Capture the cell that displays the provided text and extract its [x, y] central coordinate. 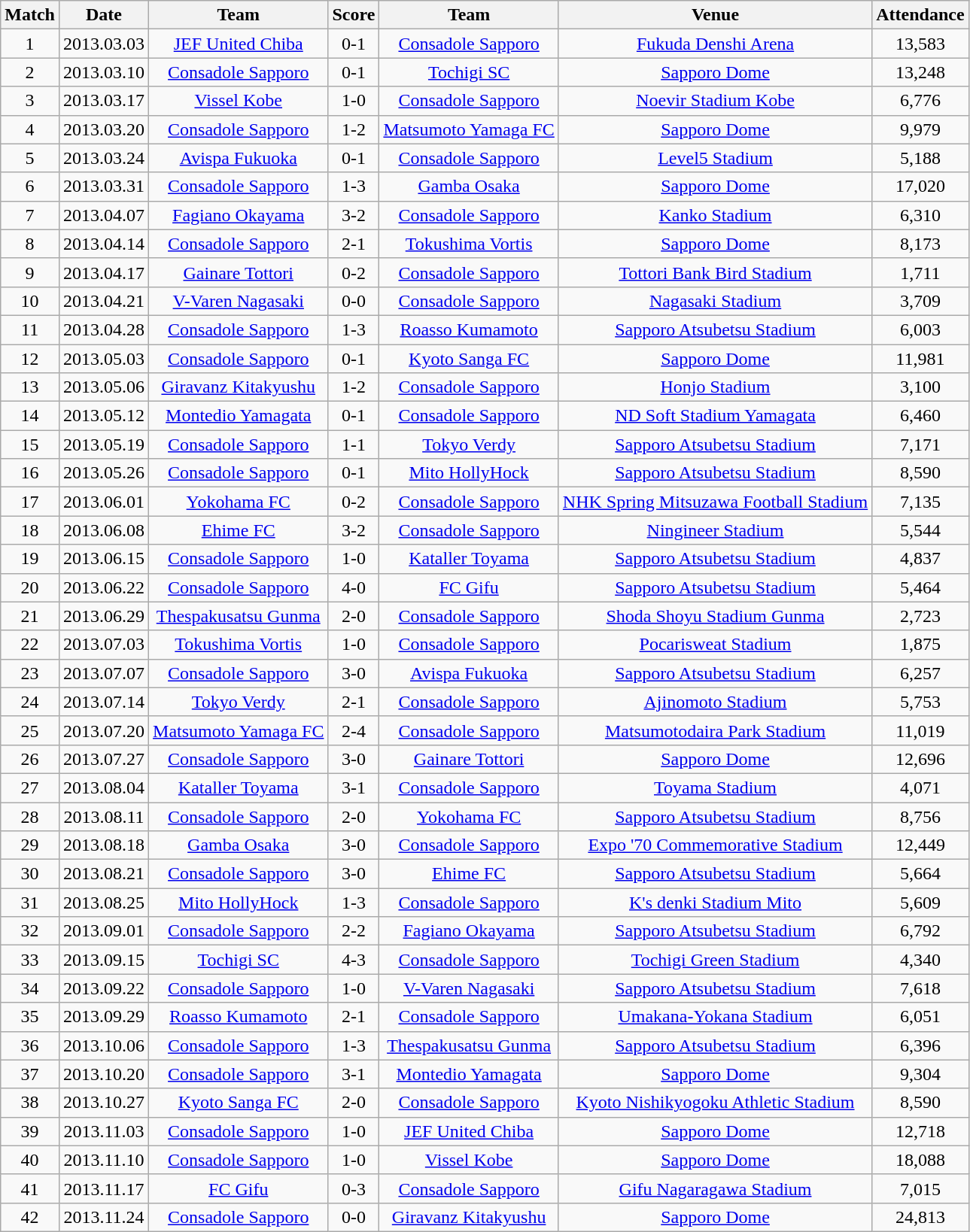
Honjo Stadium [715, 387]
13,248 [920, 72]
2013.04.21 [104, 301]
7,015 [920, 1188]
2,723 [920, 616]
6,792 [920, 931]
2013.03.10 [104, 72]
Gifu Nagaragawa Stadium [715, 1188]
19 [30, 559]
18 [30, 530]
3,100 [920, 387]
2013.04.28 [104, 329]
K's denki Stadium Mito [715, 903]
13,583 [920, 44]
2013.06.15 [104, 559]
2013.06.29 [104, 616]
5,609 [920, 903]
2013.09.29 [104, 1017]
Venue [715, 15]
31 [30, 903]
5,188 [920, 158]
5,464 [920, 587]
24 [30, 702]
7 [30, 215]
2013.05.26 [104, 473]
Score [354, 15]
6,310 [920, 215]
4,837 [920, 559]
22 [30, 645]
2013.08.18 [104, 845]
41 [30, 1188]
1-1 [354, 445]
2013.07.07 [104, 673]
2013.04.14 [104, 244]
1 [30, 44]
29 [30, 845]
5,753 [920, 702]
2013.06.01 [104, 502]
2013.07.20 [104, 730]
40 [30, 1160]
21 [30, 616]
2013.10.27 [104, 1103]
Ajinomoto Stadium [715, 702]
20 [30, 587]
7,135 [920, 502]
26 [30, 759]
12,696 [920, 759]
2013.11.03 [104, 1131]
23 [30, 673]
Attendance [920, 15]
2 [30, 72]
2013.07.03 [104, 645]
7,618 [920, 988]
17,020 [920, 187]
4-3 [354, 960]
Noevir Stadium Kobe [715, 101]
9,979 [920, 129]
2013.05.06 [104, 387]
18,088 [920, 1160]
2013.07.14 [104, 702]
11 [30, 329]
5 [30, 158]
Date [104, 15]
Tottori Bank Bird Stadium [715, 272]
Level5 Stadium [715, 158]
5,544 [920, 530]
38 [30, 1103]
13 [30, 387]
2013.04.07 [104, 215]
12,449 [920, 845]
Matsumotodaira Park Stadium [715, 730]
Nagasaki Stadium [715, 301]
2013.08.25 [104, 903]
24,813 [920, 1217]
3,709 [920, 301]
6,003 [920, 329]
Toyama Stadium [715, 787]
2013.03.24 [104, 158]
33 [30, 960]
Expo '70 Commemorative Stadium [715, 845]
2013.11.24 [104, 1217]
2013.06.22 [104, 587]
6 [30, 187]
Umakana-Yokana Stadium [715, 1017]
36 [30, 1045]
6,051 [920, 1017]
27 [30, 787]
2013.09.01 [104, 931]
8,173 [920, 244]
4 [30, 129]
10 [30, 301]
2013.03.03 [104, 44]
2013.08.21 [104, 874]
2013.09.15 [104, 960]
1,875 [920, 645]
ND Soft Stadium Yamagata [715, 416]
35 [30, 1017]
11,981 [920, 359]
30 [30, 874]
2-2 [354, 931]
Tochigi Green Stadium [715, 960]
9 [30, 272]
32 [30, 931]
Kyoto Nishikyogoku Athletic Stadium [715, 1103]
4,340 [920, 960]
Pocarisweat Stadium [715, 645]
9,304 [920, 1074]
8 [30, 244]
2013.05.03 [104, 359]
2013.08.04 [104, 787]
16 [30, 473]
3 [30, 101]
34 [30, 988]
2013.05.19 [104, 445]
12,718 [920, 1131]
15 [30, 445]
17 [30, 502]
2013.03.17 [104, 101]
2013.07.27 [104, 759]
Match [30, 15]
2013.10.20 [104, 1074]
5,664 [920, 874]
Shoda Shoyu Stadium Gunma [715, 616]
6,776 [920, 101]
4,071 [920, 787]
7,171 [920, 445]
6,460 [920, 416]
2013.05.12 [104, 416]
2013.04.17 [104, 272]
2013.03.20 [104, 129]
1,711 [920, 272]
6,396 [920, 1045]
25 [30, 730]
14 [30, 416]
8,756 [920, 816]
2013.08.11 [104, 816]
2013.09.22 [104, 988]
Kanko Stadium [715, 215]
4-0 [354, 587]
2013.03.31 [104, 187]
37 [30, 1074]
0-3 [354, 1188]
2013.10.06 [104, 1045]
11,019 [920, 730]
2013.11.10 [104, 1160]
2013.11.17 [104, 1188]
6,257 [920, 673]
28 [30, 816]
Ningineer Stadium [715, 530]
42 [30, 1217]
2013.06.08 [104, 530]
Fukuda Denshi Arena [715, 44]
12 [30, 359]
2-4 [354, 730]
39 [30, 1131]
NHK Spring Mitsuzawa Football Stadium [715, 502]
